Output the (X, Y) coordinate of the center of the cell containing the given text.  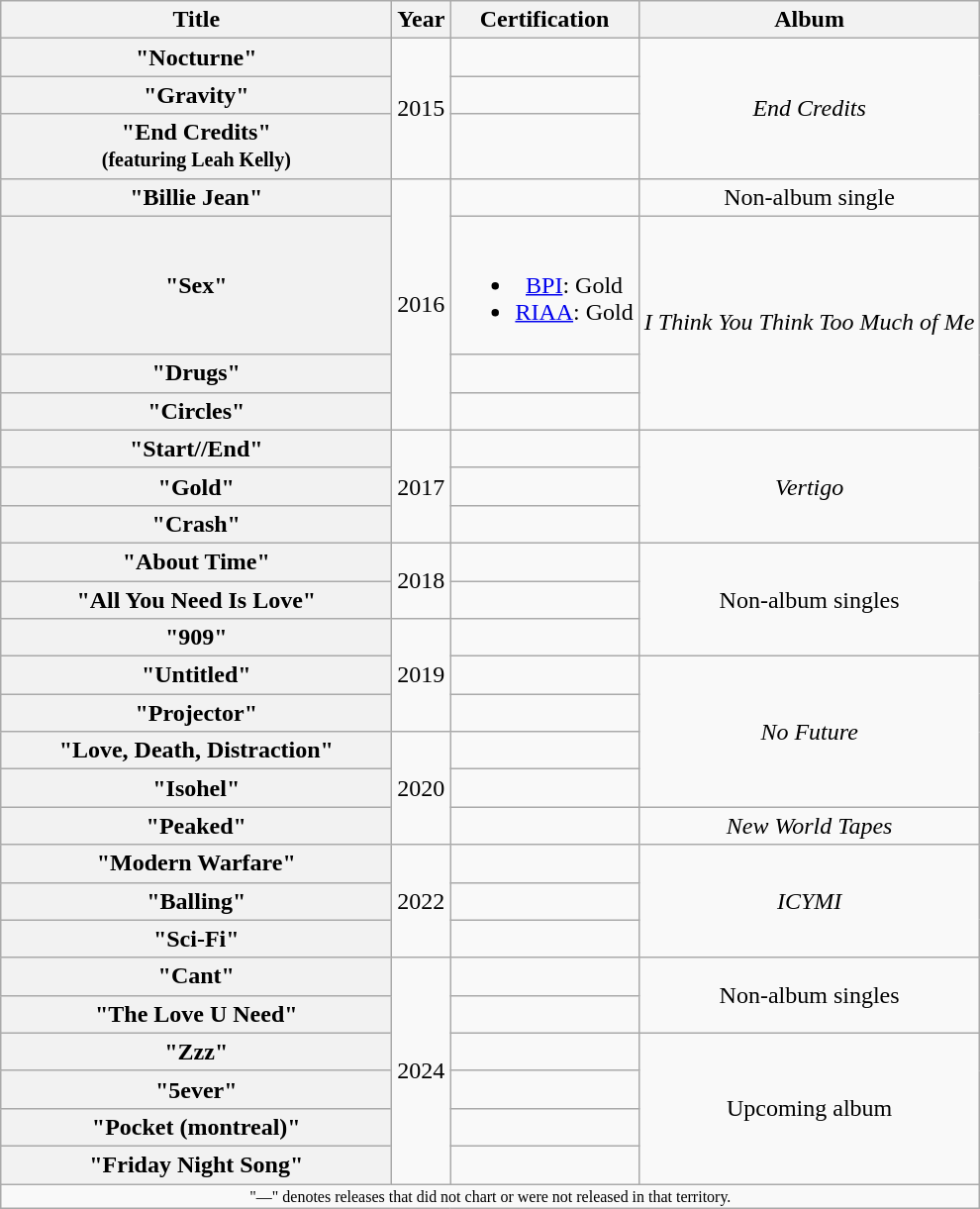
2024 (422, 1070)
"Cant" (196, 976)
"Friday Night Song" (196, 1164)
"Pocket (montreal)" (196, 1127)
2019 (422, 675)
"Drugs" (196, 373)
"Start//End" (196, 449)
"Crash" (196, 524)
"About Time" (196, 561)
"Balling" (196, 901)
"Gravity" (196, 95)
"Untitled" (196, 675)
"Isohel" (196, 788)
"—" denotes releases that did not chart or were not released in that territory. (491, 1196)
"5ever" (196, 1089)
2020 (422, 788)
"909" (196, 638)
2015 (422, 109)
2017 (422, 486)
Non-album single (810, 197)
"The Love U Need" (196, 1014)
2022 (422, 901)
"Gold" (196, 486)
"Sci-Fi" (196, 939)
Year (422, 20)
"End Credits"(featuring Leah Kelly) (196, 147)
ICYMI (810, 901)
2018 (422, 580)
"Modern Warfare" (196, 863)
BPI: GoldRIAA: Gold (544, 285)
Title (196, 20)
"Love, Death, Distraction" (196, 751)
No Future (810, 732)
"Sex" (196, 285)
Certification (544, 20)
"Zzz" (196, 1052)
Vertigo (810, 486)
Upcoming album (810, 1108)
Album (810, 20)
"Peaked" (196, 826)
"Circles" (196, 411)
"Billie Jean" (196, 197)
End Credits (810, 109)
"Nocturne" (196, 57)
2016 (422, 304)
I Think You Think Too Much of Me (810, 323)
"All You Need Is Love" (196, 599)
New World Tapes (810, 826)
"Projector" (196, 713)
